Pinpoint the cell where the given text exists, returning its (X, Y) midpoint coordinate. 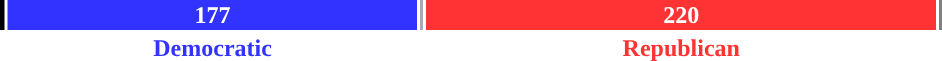
220 (682, 15)
177 (213, 15)
